Search for the cell housing the specified text and yield its (x, y) center coordinate. 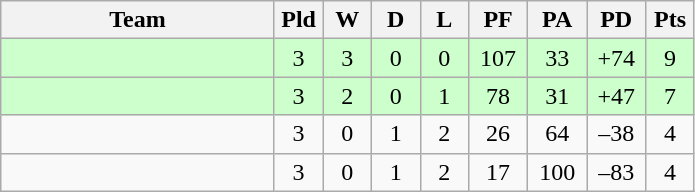
L (444, 20)
100 (558, 172)
78 (498, 96)
PF (498, 20)
Pld (298, 20)
–38 (616, 134)
9 (670, 58)
31 (558, 96)
W (348, 20)
+47 (616, 96)
+74 (616, 58)
Team (138, 20)
33 (558, 58)
26 (498, 134)
PD (616, 20)
D (396, 20)
PA (558, 20)
7 (670, 96)
64 (558, 134)
17 (498, 172)
–83 (616, 172)
107 (498, 58)
Pts (670, 20)
